Return (x, y) of the center of cell containing provided text 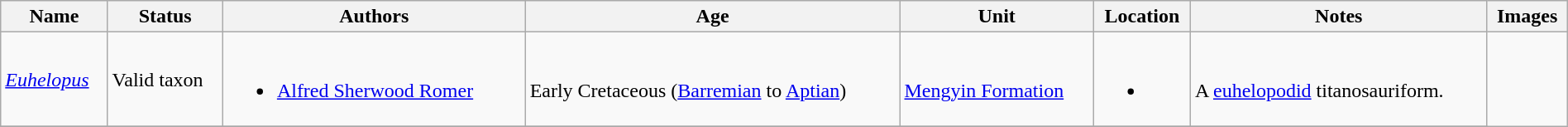
Status (165, 17)
Authors (374, 17)
A euhelopodid titanosauriform. (1338, 80)
Age (713, 17)
Early Cretaceous (Barremian to Aptian) (713, 80)
Alfred Sherwood Romer (369, 80)
Mengyin Formation (997, 80)
Valid taxon (165, 80)
Location (1141, 17)
Notes (1338, 17)
Name (55, 17)
Images (1527, 17)
Euhelopus (55, 80)
Unit (997, 17)
